Detect which cell encompasses the target text, then output its (x, y) center coordinate. 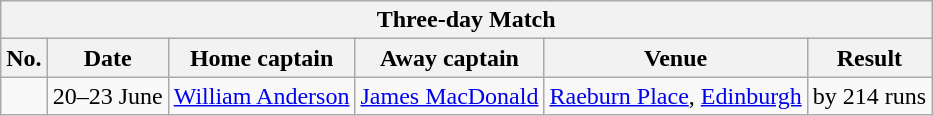
James MacDonald (450, 96)
William Anderson (262, 96)
Three-day Match (466, 20)
Date (108, 58)
Venue (676, 58)
Raeburn Place, Edinburgh (676, 96)
Home captain (262, 58)
by 214 runs (869, 96)
20–23 June (108, 96)
Result (869, 58)
Away captain (450, 58)
No. (24, 58)
